Determine the [x, y] coordinate at the center of the cell enclosing the given text.  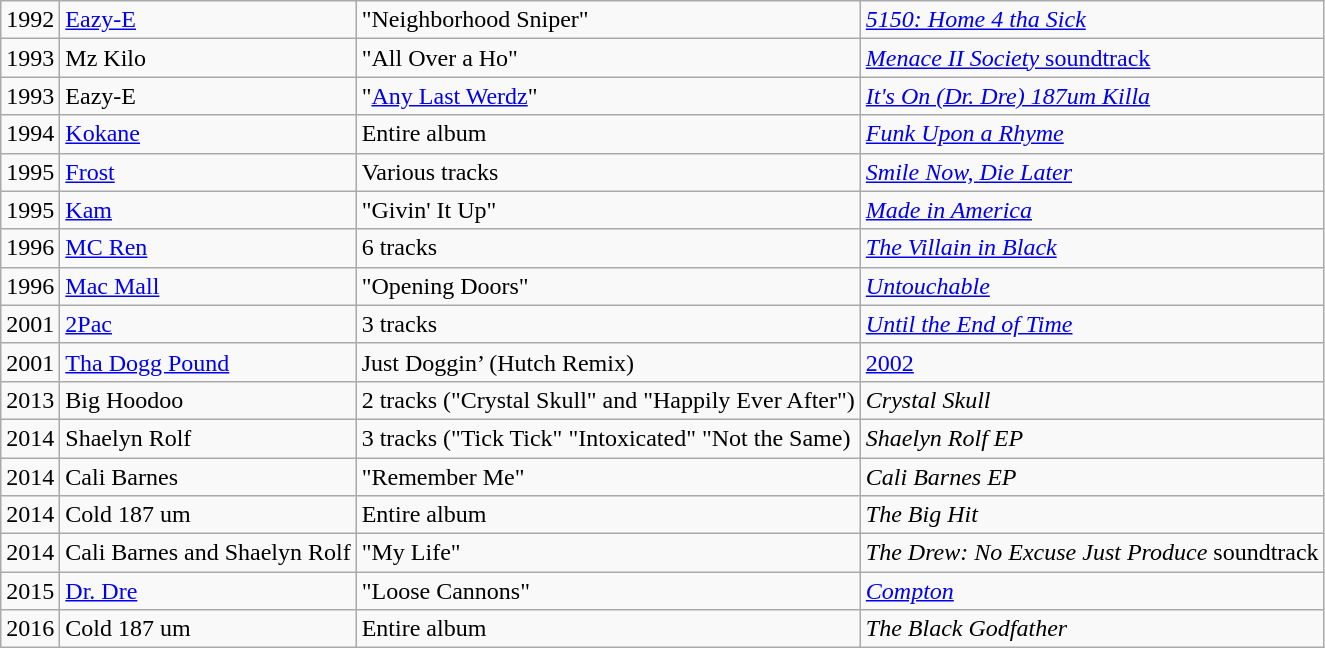
"Loose Cannons" [608, 591]
1992 [30, 20]
2 tracks ("Crystal Skull" and "Happily Ever After") [608, 400]
5150: Home 4 tha Sick [1092, 20]
"Any Last Werdz" [608, 96]
The Drew: No Excuse Just Produce soundtrack [1092, 553]
The Villain in Black [1092, 248]
2015 [30, 591]
Tha Dogg Pound [208, 362]
Cali Barnes and Shaelyn Rolf [208, 553]
The Big Hit [1092, 515]
Big Hoodoo [208, 400]
"Remember Me" [608, 477]
Shaelyn Rolf EP [1092, 438]
2013 [30, 400]
Mac Mall [208, 286]
Compton [1092, 591]
Kam [208, 210]
"Opening Doors" [608, 286]
Made in America [1092, 210]
"Neighborhood Sniper" [608, 20]
Cali Barnes EP [1092, 477]
Menace II Society soundtrack [1092, 58]
Cali Barnes [208, 477]
Mz Kilo [208, 58]
Funk Upon a Rhyme [1092, 134]
Shaelyn Rolf [208, 438]
2Pac [208, 324]
"All Over a Ho" [608, 58]
Crystal Skull [1092, 400]
2016 [30, 629]
3 tracks ("Tick Tick" "Intoxicated" "Not the Same) [608, 438]
Untouchable [1092, 286]
2002 [1092, 362]
Smile Now, Die Later [1092, 172]
The Black Godfather [1092, 629]
1994 [30, 134]
Just Doggin’ (Hutch Remix) [608, 362]
Various tracks [608, 172]
6 tracks [608, 248]
It's On (Dr. Dre) 187um Killa [1092, 96]
3 tracks [608, 324]
Until the End of Time [1092, 324]
Frost [208, 172]
Kokane [208, 134]
"My Life" [608, 553]
MC Ren [208, 248]
"Givin' It Up" [608, 210]
Dr. Dre [208, 591]
